Search for the cell housing the specified text and yield its [x, y] center coordinate. 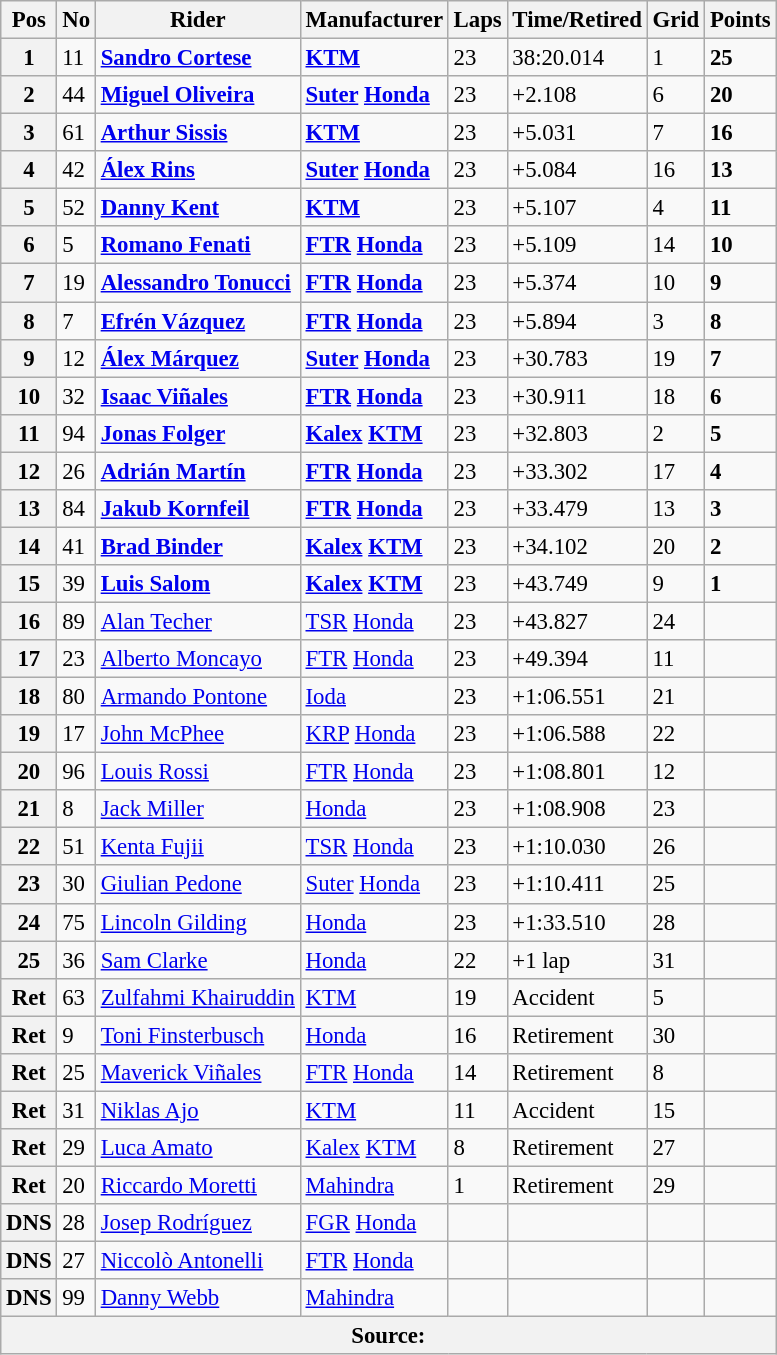
Time/Retired [577, 20]
Jack Miller [198, 809]
+5.107 [577, 208]
+43.827 [577, 621]
51 [76, 847]
84 [76, 509]
Danny Webb [198, 1298]
39 [76, 584]
Manufacturer [374, 20]
Niccolò Antonelli [198, 1261]
+30.911 [577, 396]
+1:06.588 [577, 734]
94 [76, 433]
Alberto Moncayo [198, 659]
Miguel Oliveira [198, 95]
Luis Salom [198, 584]
Isaac Viñales [198, 396]
+5.109 [577, 245]
+1:06.551 [577, 697]
Sandro Cortese [198, 58]
+1:08.801 [577, 772]
No [76, 20]
Luca Amato [198, 1148]
+1:08.908 [577, 809]
99 [76, 1298]
+5.084 [577, 170]
38:20.014 [577, 58]
96 [76, 772]
Ioda [374, 697]
44 [76, 95]
Armando Pontone [198, 697]
+1 lap [577, 960]
Sam Clarke [198, 960]
Josep Rodríguez [198, 1223]
Louis Rossi [198, 772]
+49.394 [577, 659]
36 [76, 960]
Rider [198, 20]
+43.749 [577, 584]
75 [76, 922]
Source: [388, 1336]
Brad Binder [198, 546]
32 [76, 396]
+33.479 [577, 509]
Jonas Folger [198, 433]
Lincoln Gilding [198, 922]
Efrén Vázquez [198, 321]
Danny Kent [198, 208]
Jakub Kornfeil [198, 509]
Alessandro Tonucci [198, 283]
Toni Finsterbusch [198, 1035]
63 [76, 997]
41 [76, 546]
80 [76, 697]
+5.031 [577, 133]
+5.894 [577, 321]
+1:10.030 [577, 847]
KRP Honda [374, 734]
89 [76, 621]
+30.783 [577, 358]
Grid [676, 20]
Álex Márquez [198, 358]
John McPhee [198, 734]
Laps [478, 20]
Giulian Pedone [198, 885]
+2.108 [577, 95]
Maverick Viñales [198, 1073]
Pos [29, 20]
42 [76, 170]
Álex Rins [198, 170]
Riccardo Moretti [198, 1185]
+34.102 [577, 546]
Adrián Martín [198, 471]
Zulfahmi Khairuddin [198, 997]
+1:33.510 [577, 922]
+32.803 [577, 433]
+5.374 [577, 283]
Kenta Fujii [198, 847]
Niklas Ajo [198, 1110]
61 [76, 133]
Romano Fenati [198, 245]
Alan Techer [198, 621]
+1:10.411 [577, 885]
+33.302 [577, 471]
52 [76, 208]
Arthur Sissis [198, 133]
Points [740, 20]
FGR Honda [374, 1223]
